Search for the cell housing the specified text and yield its (x, y) center coordinate. 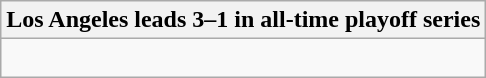
Los Angeles leads 3–1 in all-time playoff series (244, 20)
